Pinpoint the cell where the given text exists, returning its [X, Y] midpoint coordinate. 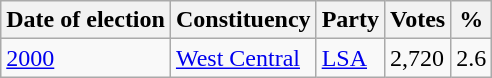
2.6 [472, 58]
Party [350, 20]
Votes [418, 20]
LSA [350, 58]
% [472, 20]
West Central [243, 58]
2,720 [418, 58]
Constituency [243, 20]
Date of election [86, 20]
2000 [86, 58]
